Return the (x, y) coordinate for the center point of the cell that contains the specified text.  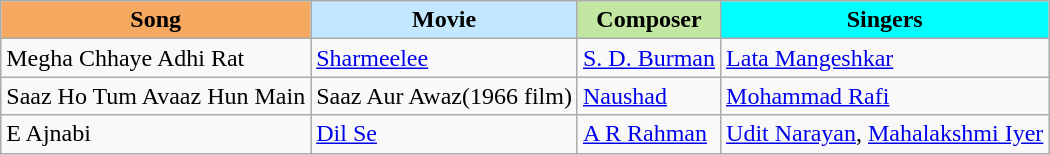
Singers (885, 20)
Udit Narayan, Mahalakshmi Iyer (885, 134)
Movie (444, 20)
Mohammad Rafi (885, 96)
S. D. Burman (648, 58)
A R Rahman (648, 134)
Dil Se (444, 134)
Composer (648, 20)
Naushad (648, 96)
Lata Mangeshkar (885, 58)
Sharmeelee (444, 58)
Megha Chhaye Adhi Rat (156, 58)
Saaz Aur Awaz(1966 film) (444, 96)
Song (156, 20)
E Ajnabi (156, 134)
Saaz Ho Tum Avaaz Hun Main (156, 96)
